Scan for the cell matching the given text and deliver its (x, y) coordinate at center. 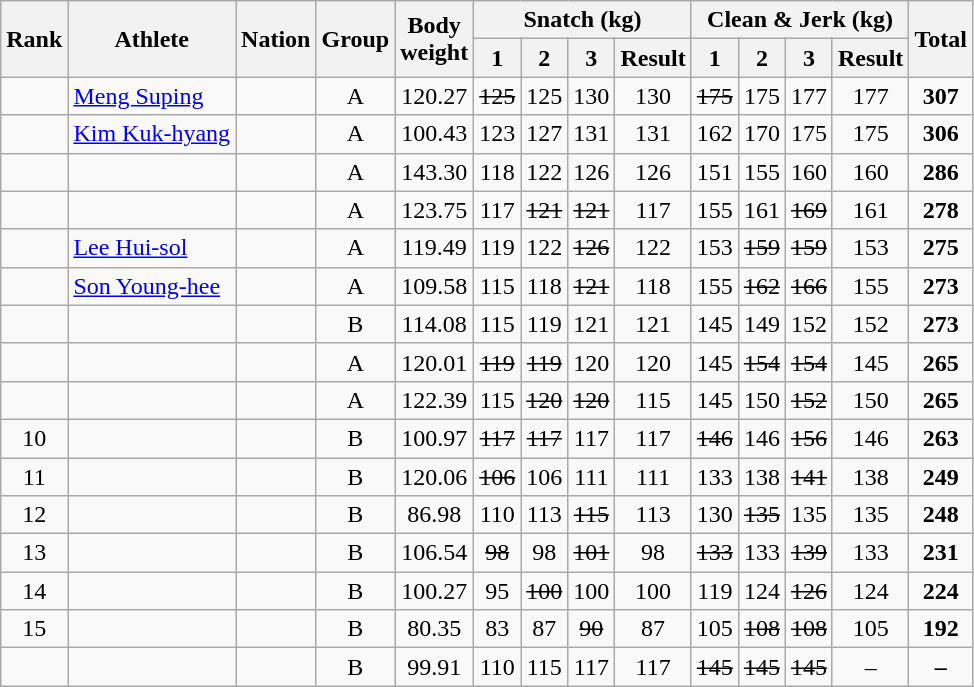
123.75 (434, 210)
123 (498, 134)
101 (592, 553)
100.43 (434, 134)
Meng Suping (152, 96)
151 (714, 172)
307 (941, 96)
169 (808, 210)
120.27 (434, 96)
106.54 (434, 553)
127 (544, 134)
Son Young-hee (152, 286)
141 (808, 477)
286 (941, 172)
249 (941, 477)
Lee Hui-sol (152, 248)
109.58 (434, 286)
90 (592, 629)
263 (941, 438)
14 (34, 591)
95 (498, 591)
114.08 (434, 324)
Athlete (152, 39)
166 (808, 286)
170 (762, 134)
15 (34, 629)
10 (34, 438)
192 (941, 629)
231 (941, 553)
156 (808, 438)
100.97 (434, 438)
278 (941, 210)
83 (498, 629)
86.98 (434, 515)
11 (34, 477)
99.91 (434, 667)
Snatch (kg) (583, 20)
143.30 (434, 172)
306 (941, 134)
100.27 (434, 591)
Bodyweight (434, 39)
Clean & Jerk (kg) (800, 20)
Kim Kuk-hyang (152, 134)
Total (941, 39)
119.49 (434, 248)
224 (941, 591)
13 (34, 553)
275 (941, 248)
248 (941, 515)
120.06 (434, 477)
149 (762, 324)
120.01 (434, 362)
Group (356, 39)
Nation (276, 39)
12 (34, 515)
139 (808, 553)
122.39 (434, 400)
Rank (34, 39)
80.35 (434, 629)
